Provide the [x, y] coordinate of the cell's center where the given text is located.  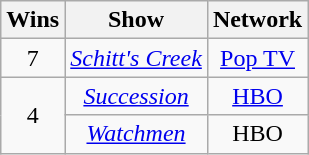
Show [136, 20]
7 [33, 58]
Succession [136, 96]
Watchmen [136, 134]
Schitt's Creek [136, 58]
Wins [33, 20]
Network [257, 20]
Pop TV [257, 58]
4 [33, 115]
